Provide the [X, Y] coordinate of the cell's center where the given text is located.  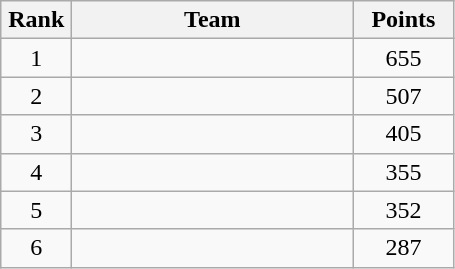
3 [36, 134]
6 [36, 248]
507 [404, 96]
355 [404, 172]
Rank [36, 20]
5 [36, 210]
655 [404, 58]
2 [36, 96]
405 [404, 134]
Team [212, 20]
1 [36, 58]
Points [404, 20]
287 [404, 248]
352 [404, 210]
4 [36, 172]
